Output the [X, Y] coordinate of the center of the cell containing the given text.  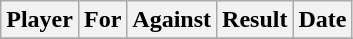
Result [255, 20]
Against [172, 20]
Date [322, 20]
For [102, 20]
Player [40, 20]
